Search for the cell housing the specified text and yield its [X, Y] center coordinate. 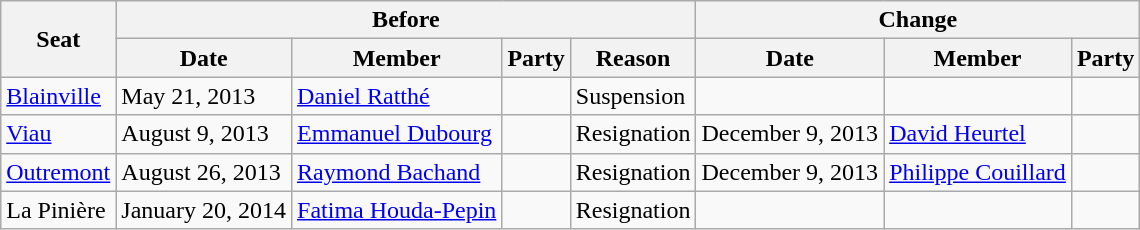
Raymond Bachand [397, 172]
Seat [58, 39]
Philippe Couillard [978, 172]
January 20, 2014 [204, 210]
August 26, 2013 [204, 172]
Suspension [633, 96]
Outremont [58, 172]
Blainville [58, 96]
Viau [58, 134]
Change [918, 20]
May 21, 2013 [204, 96]
Daniel Ratthé [397, 96]
David Heurtel [978, 134]
August 9, 2013 [204, 134]
Reason [633, 58]
Fatima Houda-Pepin [397, 210]
Emmanuel Dubourg [397, 134]
La Pinière [58, 210]
Before [406, 20]
